Return the [X, Y] coordinate for the center point of the cell that contains the specified text.  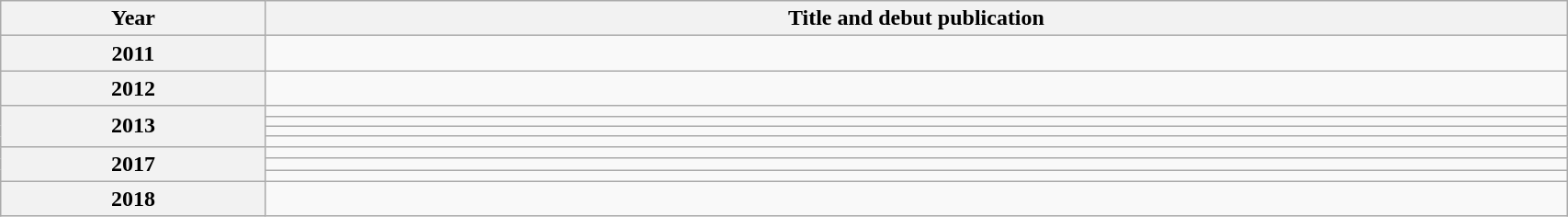
2012 [133, 88]
2013 [133, 126]
2018 [133, 199]
Title and debut publication [916, 18]
2017 [133, 164]
Year [133, 18]
2011 [133, 53]
